Capture the cell that displays the provided text and extract its [X, Y] central coordinate. 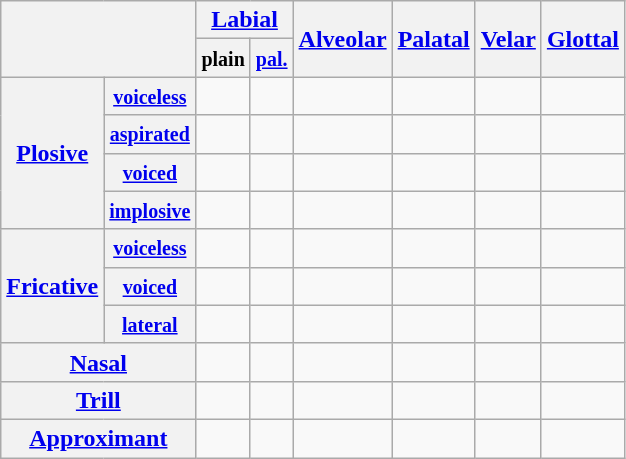
Nasal [98, 362]
Labial [244, 20]
pal. [272, 58]
Palatal [434, 39]
aspirated [150, 134]
Alveolar [342, 39]
Glottal [582, 39]
lateral [150, 324]
Trill [98, 400]
Plosive [52, 153]
implosive [150, 210]
Velar [508, 39]
Fricative [52, 286]
Approximant [98, 438]
plain [223, 58]
